Capture the cell that displays the provided text and extract its [X, Y] central coordinate. 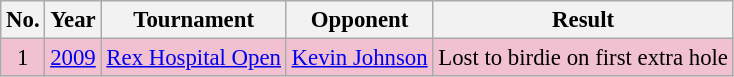
No. [23, 20]
Lost to birdie on first extra hole [583, 58]
Kevin Johnson [360, 58]
Tournament [194, 20]
Year [73, 20]
Opponent [360, 20]
2009 [73, 58]
Rex Hospital Open [194, 58]
1 [23, 58]
Result [583, 20]
